Provide the [x, y] coordinate of the cell's center where the given text is located.  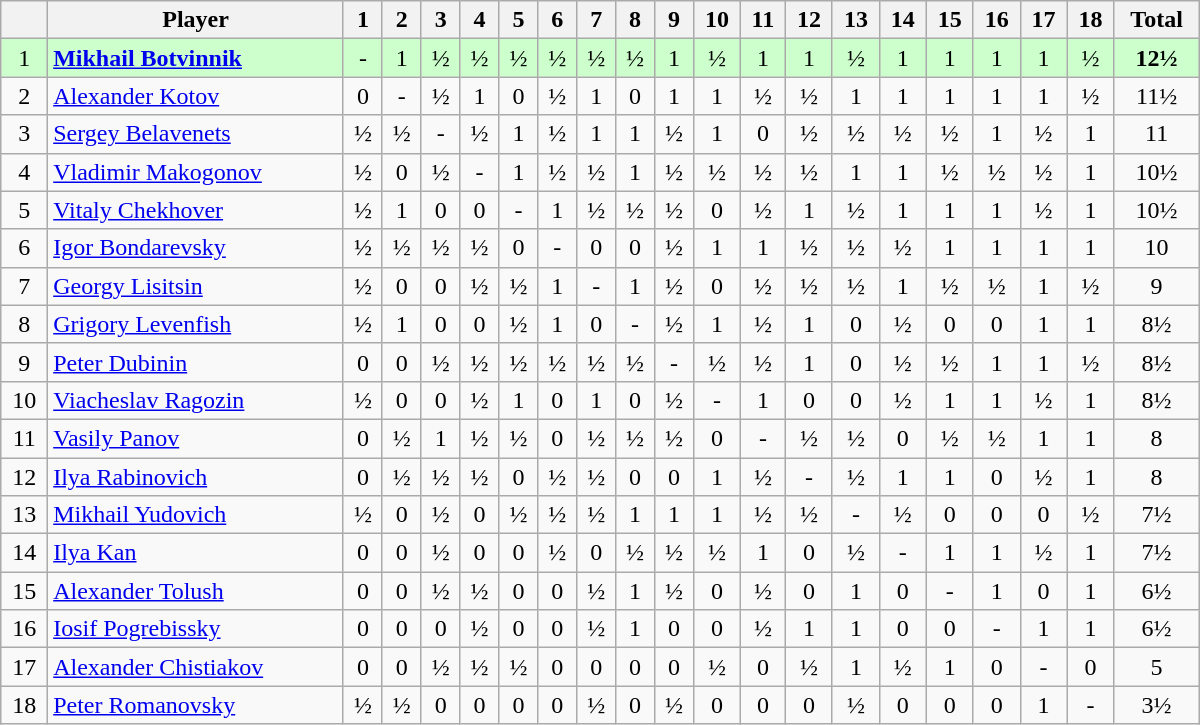
11½ [1156, 96]
Ilya Rabinovich [196, 477]
3½ [1156, 705]
Total [1156, 20]
Peter Dubinin [196, 362]
Iosif Pogrebissky [196, 629]
Vitaly Chekhover [196, 210]
Grigory Levenfish [196, 324]
Peter Romanovsky [196, 705]
Alexander Tolush [196, 591]
Ilya Kan [196, 553]
Viacheslav Ragozin [196, 400]
Alexander Kotov [196, 96]
Mikhail Botvinnik [196, 58]
Georgy Lisitsin [196, 286]
Igor Bondarevsky [196, 248]
12½ [1156, 58]
Sergey Belavenets [196, 134]
Vasily Panov [196, 438]
Mikhail Yudovich [196, 515]
Vladimir Makogonov [196, 172]
Player [196, 20]
Alexander Chistiakov [196, 667]
